Output the (x, y) coordinate of the center of the cell containing the given text.  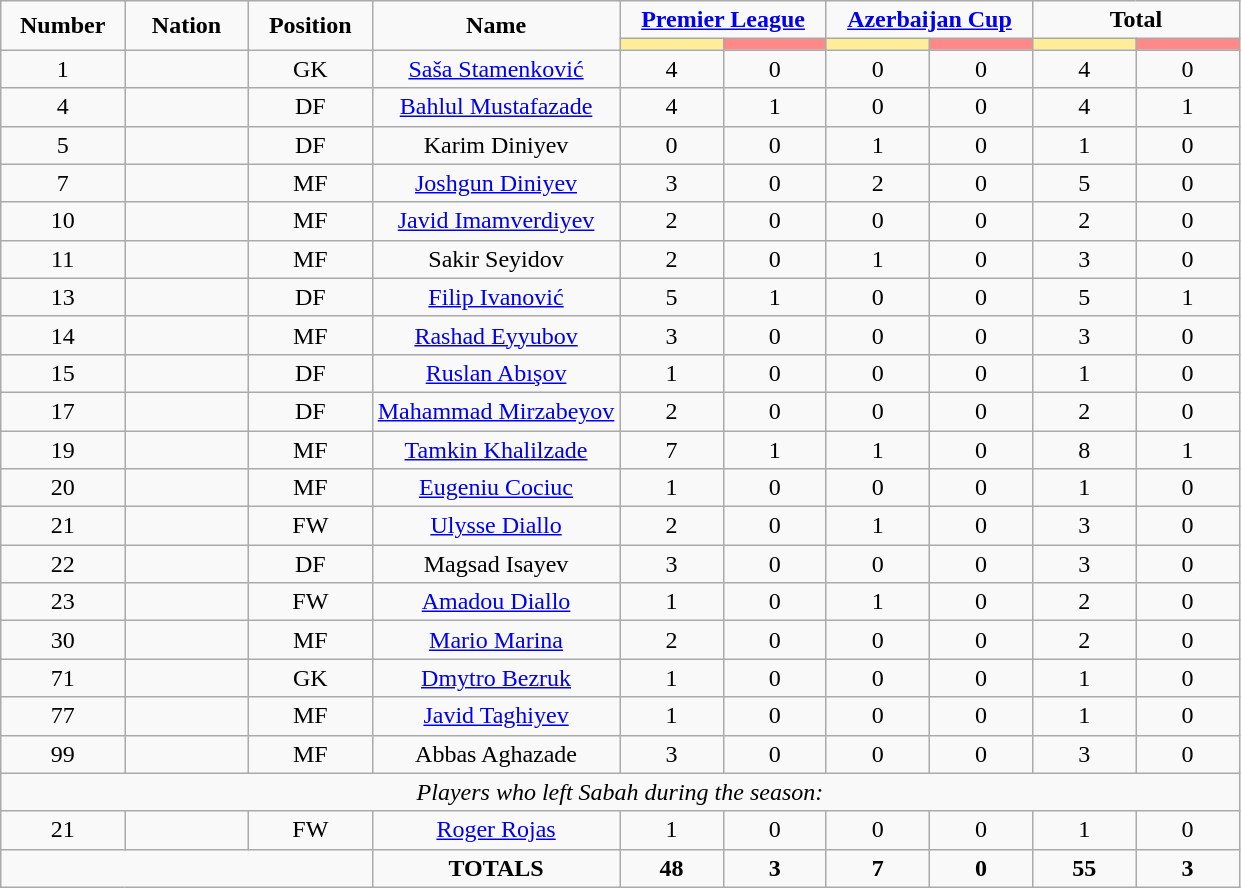
11 (63, 259)
48 (672, 868)
Ruslan Abışov (496, 373)
77 (63, 716)
30 (63, 640)
TOTALS (496, 868)
Mahammad Mirzabeyov (496, 411)
Filip Ivanović (496, 297)
71 (63, 678)
Javid Imamverdiyev (496, 221)
Position (310, 26)
Total (1136, 20)
Amadou Diallo (496, 602)
17 (63, 411)
Roger Rojas (496, 830)
Magsad Isayev (496, 564)
20 (63, 488)
14 (63, 335)
22 (63, 564)
Eugeniu Cociuc (496, 488)
15 (63, 373)
Mario Marina (496, 640)
Premier League (723, 20)
Nation (187, 26)
Bahlul Mustafazade (496, 107)
Abbas Aghazade (496, 754)
8 (1084, 449)
Dmytro Bezruk (496, 678)
Ulysse Diallo (496, 526)
Javid Taghiyev (496, 716)
99 (63, 754)
Number (63, 26)
Rashad Eyyubov (496, 335)
Players who left Sabah during the season: (620, 792)
Tamkin Khalilzade (496, 449)
Azerbaijan Cup (929, 20)
Karim Diniyev (496, 145)
Name (496, 26)
55 (1084, 868)
10 (63, 221)
13 (63, 297)
19 (63, 449)
23 (63, 602)
Saša Stamenković (496, 69)
Sakir Seyidov (496, 259)
Joshgun Diniyev (496, 183)
